Pinpoint the cell where the given text exists, returning its [X, Y] midpoint coordinate. 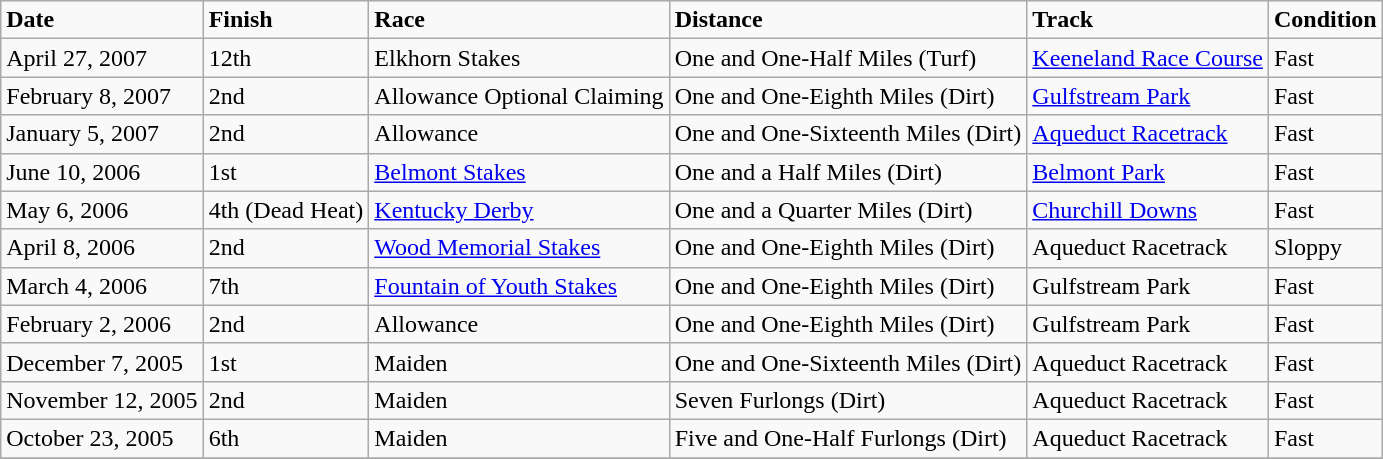
April 27, 2007 [102, 58]
7th [286, 286]
One and a Quarter Miles (Dirt) [848, 210]
6th [286, 438]
Condition [1325, 20]
Distance [848, 20]
Finish [286, 20]
October 23, 2005 [102, 438]
One and One-Half Miles (Turf) [848, 58]
Race [519, 20]
January 5, 2007 [102, 134]
Date [102, 20]
Kentucky Derby [519, 210]
Fountain of Youth Stakes [519, 286]
Sloppy [1325, 248]
May 6, 2006 [102, 210]
December 7, 2005 [102, 362]
Allowance Optional Claiming [519, 96]
12th [286, 58]
April 8, 2006 [102, 248]
Keeneland Race Course [1148, 58]
November 12, 2005 [102, 400]
Elkhorn Stakes [519, 58]
June 10, 2006 [102, 172]
Belmont Park [1148, 172]
February 8, 2007 [102, 96]
Belmont Stakes [519, 172]
Track [1148, 20]
One and a Half Miles (Dirt) [848, 172]
Churchill Downs [1148, 210]
Five and One-Half Furlongs (Dirt) [848, 438]
February 2, 2006 [102, 324]
March 4, 2006 [102, 286]
Seven Furlongs (Dirt) [848, 400]
4th (Dead Heat) [286, 210]
Wood Memorial Stakes [519, 248]
